From the cell containing the given text, extract its center point as (x, y) coordinate. 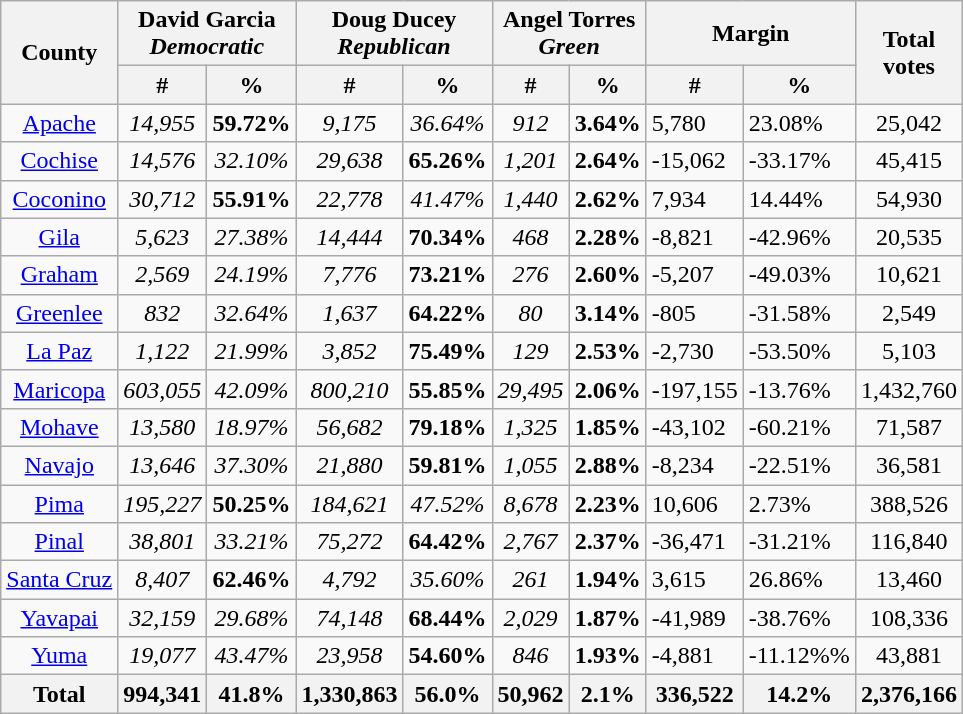
-2,730 (694, 351)
73.21% (448, 275)
1,055 (530, 465)
-805 (694, 313)
1,432,760 (908, 389)
71,587 (908, 427)
-5,207 (694, 275)
3,615 (694, 580)
8,407 (162, 580)
-22.51% (799, 465)
9,175 (350, 123)
64.42% (448, 542)
County (60, 52)
Mohave (60, 427)
-49.03% (799, 275)
29,638 (350, 161)
33.21% (252, 542)
-8,234 (694, 465)
23,958 (350, 656)
Doug DuceyRepublican (394, 34)
4,792 (350, 580)
-11.12%% (799, 656)
36,581 (908, 465)
Navajo (60, 465)
603,055 (162, 389)
-38.76% (799, 618)
2.62% (608, 199)
108,336 (908, 618)
-13.76% (799, 389)
19,077 (162, 656)
Angel TorresGreen (569, 34)
-53.50% (799, 351)
Coconino (60, 199)
2,376,166 (908, 694)
74,148 (350, 618)
70.34% (448, 237)
-31.21% (799, 542)
-33.17% (799, 161)
14,955 (162, 123)
Greenlee (60, 313)
41.47% (448, 199)
7,934 (694, 199)
36.64% (448, 123)
2,569 (162, 275)
14.2% (799, 694)
195,227 (162, 503)
Pima (60, 503)
Gila (60, 237)
Yuma (60, 656)
Pinal (60, 542)
50,962 (530, 694)
35.60% (448, 580)
Cochise (60, 161)
184,621 (350, 503)
10,606 (694, 503)
32.64% (252, 313)
La Paz (60, 351)
Totalvotes (908, 52)
59.72% (252, 123)
468 (530, 237)
2,029 (530, 618)
26.86% (799, 580)
-36,471 (694, 542)
David GarciaDemocratic (207, 34)
24.19% (252, 275)
23.08% (799, 123)
8,678 (530, 503)
13,460 (908, 580)
29.68% (252, 618)
2.28% (608, 237)
22,778 (350, 199)
1,637 (350, 313)
1,325 (530, 427)
-41,989 (694, 618)
47.52% (448, 503)
912 (530, 123)
5,780 (694, 123)
45,415 (908, 161)
7,776 (350, 275)
18.97% (252, 427)
2,549 (908, 313)
1.87% (608, 618)
25,042 (908, 123)
32.10% (252, 161)
1.94% (608, 580)
56,682 (350, 427)
13,646 (162, 465)
Santa Cruz (60, 580)
43,881 (908, 656)
54,930 (908, 199)
20,535 (908, 237)
5,103 (908, 351)
43.47% (252, 656)
3.64% (608, 123)
79.18% (448, 427)
3.14% (608, 313)
-43,102 (694, 427)
-4,881 (694, 656)
2.23% (608, 503)
800,210 (350, 389)
129 (530, 351)
1,330,863 (350, 694)
21.99% (252, 351)
41.8% (252, 694)
68.44% (448, 618)
14,576 (162, 161)
-8,821 (694, 237)
55.91% (252, 199)
1,201 (530, 161)
14.44% (799, 199)
10,621 (908, 275)
Total (60, 694)
2.06% (608, 389)
75.49% (448, 351)
Margin (750, 34)
Apache (60, 123)
80 (530, 313)
116,840 (908, 542)
65.26% (448, 161)
75,272 (350, 542)
54.60% (448, 656)
59.81% (448, 465)
2.53% (608, 351)
832 (162, 313)
276 (530, 275)
3,852 (350, 351)
37.30% (252, 465)
-31.58% (799, 313)
42.09% (252, 389)
27.38% (252, 237)
1.85% (608, 427)
50.25% (252, 503)
2.73% (799, 503)
2.37% (608, 542)
Maricopa (60, 389)
62.46% (252, 580)
5,623 (162, 237)
1,440 (530, 199)
2.88% (608, 465)
-197,155 (694, 389)
13,580 (162, 427)
Yavapai (60, 618)
1,122 (162, 351)
21,880 (350, 465)
994,341 (162, 694)
55.85% (448, 389)
261 (530, 580)
2,767 (530, 542)
846 (530, 656)
56.0% (448, 694)
30,712 (162, 199)
388,526 (908, 503)
2.1% (608, 694)
2.60% (608, 275)
2.64% (608, 161)
-60.21% (799, 427)
-42.96% (799, 237)
-15,062 (694, 161)
Graham (60, 275)
336,522 (694, 694)
32,159 (162, 618)
14,444 (350, 237)
1.93% (608, 656)
38,801 (162, 542)
64.22% (448, 313)
29,495 (530, 389)
